From the cell containing the given text, extract its center point as [X, Y] coordinate. 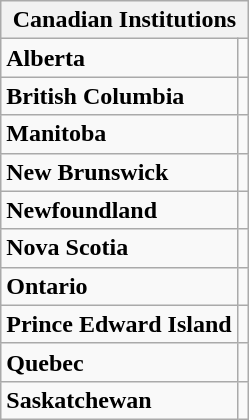
Canadian Institutions [125, 20]
Saskatchewan [119, 400]
Nova Scotia [119, 248]
Newfoundland [119, 210]
Prince Edward Island [119, 324]
British Columbia [119, 96]
Ontario [119, 286]
Manitoba [119, 134]
Alberta [119, 58]
Quebec [119, 362]
New Brunswick [119, 172]
